Return the (X, Y) coordinate for the center point of the cell that contains the specified text.  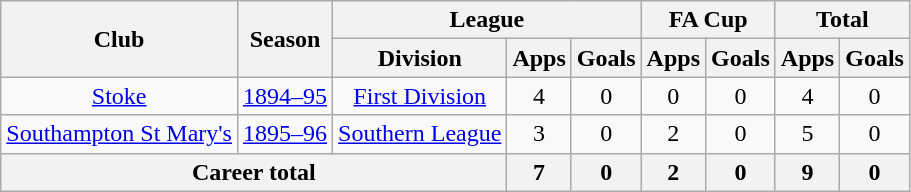
7 (539, 172)
1895–96 (284, 134)
First Division (420, 96)
Career total (254, 172)
Southern League (420, 134)
FA Cup (708, 20)
League (488, 20)
9 (807, 172)
Total (842, 20)
5 (807, 134)
Season (284, 39)
Club (120, 39)
3 (539, 134)
Division (420, 58)
Southampton St Mary's (120, 134)
1894–95 (284, 96)
Stoke (120, 96)
